Capture the cell that displays the provided text and extract its (x, y) central coordinate. 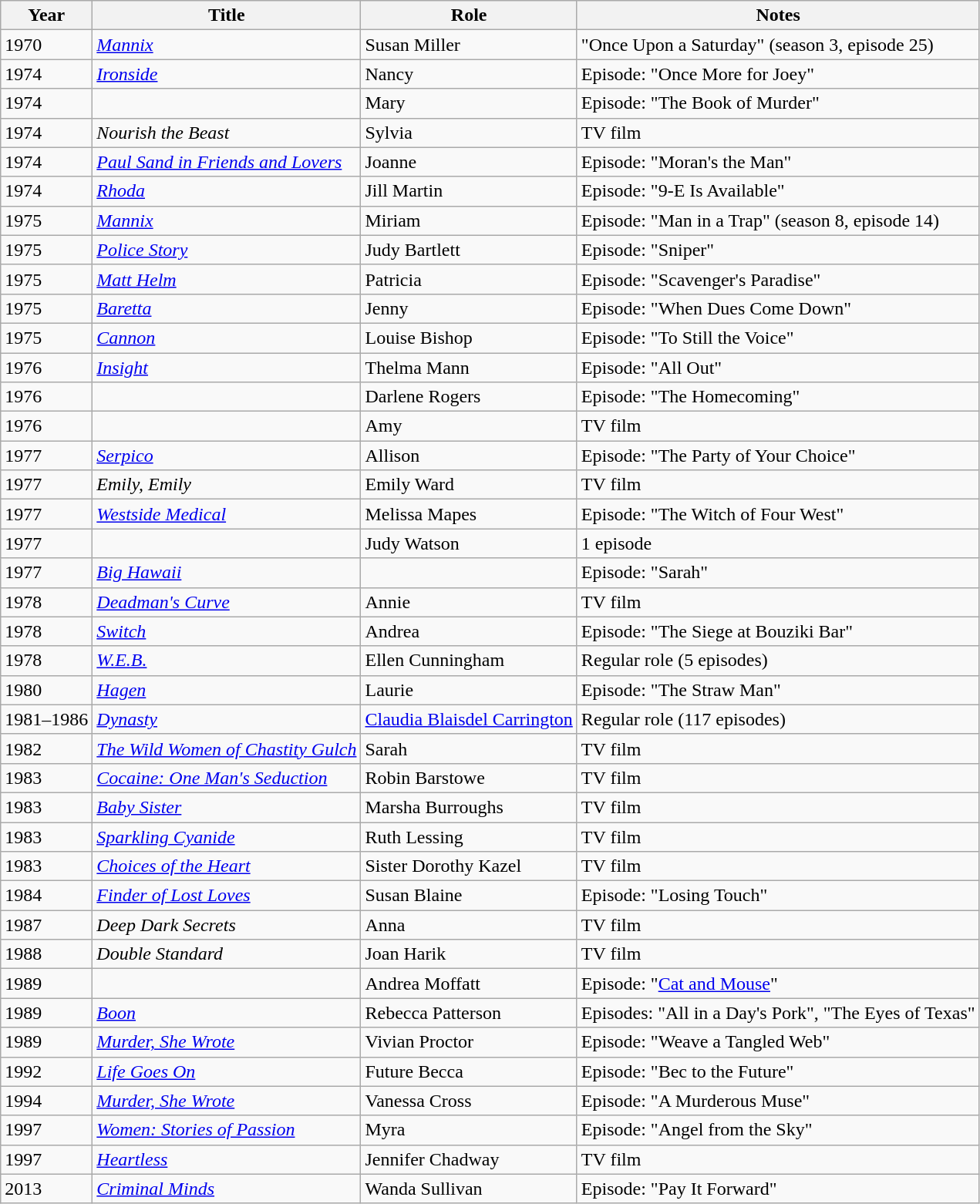
Paul Sand in Friends and Lovers (227, 162)
W.E.B. (227, 661)
Emily, Emily (227, 485)
Sparkling Cyanide (227, 836)
Serpico (227, 456)
Anna (469, 925)
Episode: "Cat and Mouse" (778, 984)
The Wild Women of Chastity Gulch (227, 748)
Westside Medical (227, 514)
Women: Stories of Passion (227, 1130)
Rhoda (227, 191)
Jill Martin (469, 191)
Rebecca Patterson (469, 1013)
Nourish the Beast (227, 133)
Sarah (469, 748)
Episode: "The Straw Man" (778, 690)
Episode: "Man in a Trap" (season 8, episode 14) (778, 220)
Episode: "The Homecoming" (778, 397)
Annie (469, 602)
Ironside (227, 74)
Episodes: "All in a Day's Pork", "The Eyes of Texas" (778, 1013)
Jenny (469, 308)
Darlene Rogers (469, 397)
1984 (46, 896)
Episode: "The Book of Murder" (778, 103)
1981–1986 (46, 719)
Andrea (469, 631)
Patricia (469, 279)
Role (469, 15)
Ellen Cunningham (469, 661)
Boon (227, 1013)
Hagen (227, 690)
Wanda Sullivan (469, 1189)
Regular role (117 episodes) (778, 719)
Nancy (469, 74)
Sister Dorothy Kazel (469, 866)
Susan Miller (469, 45)
Dynasty (227, 719)
Robin Barstowe (469, 778)
Episode: "Losing Touch" (778, 896)
1992 (46, 1071)
Episode: "A Murderous Muse" (778, 1101)
Ruth Lessing (469, 836)
Insight (227, 368)
Regular role (5 episodes) (778, 661)
Episode: "The Siege at Bouziki Bar" (778, 631)
Deep Dark Secrets (227, 925)
Claudia Blaisdel Carrington (469, 719)
Melissa Mapes (469, 514)
Thelma Mann (469, 368)
Double Standard (227, 954)
Episode: "The Party of Your Choice" (778, 456)
Joanne (469, 162)
Allison (469, 456)
1994 (46, 1101)
Vanessa Cross (469, 1101)
Episode: "Moran's the Man" (778, 162)
Episode: "Weave a Tangled Web" (778, 1042)
Notes (778, 15)
Episode: "Once More for Joey" (778, 74)
Baretta (227, 308)
Episode: "Angel from the Sky" (778, 1130)
Life Goes On (227, 1071)
Finder of Lost Loves (227, 896)
Future Becca (469, 1071)
Louise Bishop (469, 338)
Episode: "To Still the Voice" (778, 338)
Episode: "All Out" (778, 368)
1 episode (778, 543)
Mary (469, 103)
2013 (46, 1189)
Sylvia (469, 133)
Marsha Burroughs (469, 807)
Joan Harik (469, 954)
Cannon (227, 338)
Episode: "Sarah" (778, 573)
Emily Ward (469, 485)
1980 (46, 690)
Big Hawaii (227, 573)
Laurie (469, 690)
Judy Bartlett (469, 250)
Episode: "9-E Is Available" (778, 191)
Choices of the Heart (227, 866)
"Once Upon a Saturday" (season 3, episode 25) (778, 45)
Myra (469, 1130)
Episode: "Bec to the Future" (778, 1071)
Judy Watson (469, 543)
Susan Blaine (469, 896)
Andrea Moffatt (469, 984)
Miriam (469, 220)
Episode: "Scavenger's Paradise" (778, 279)
Vivian Proctor (469, 1042)
Heartless (227, 1159)
Police Story (227, 250)
1970 (46, 45)
Baby Sister (227, 807)
Title (227, 15)
Episode: "When Dues Come Down" (778, 308)
Jennifer Chadway (469, 1159)
Episode: "The Witch of Four West" (778, 514)
1987 (46, 925)
1982 (46, 748)
Deadman's Curve (227, 602)
Cocaine: One Man's Seduction (227, 778)
Episode: "Sniper" (778, 250)
Year (46, 15)
Switch (227, 631)
1988 (46, 954)
Episode: "Pay It Forward" (778, 1189)
Criminal Minds (227, 1189)
Amy (469, 426)
Matt Helm (227, 279)
